Return the (x, y) coordinate for the center point of the cell that contains the specified text.  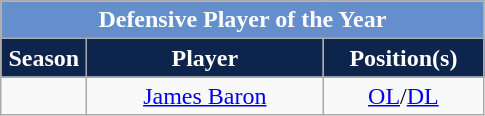
OL/DL (404, 96)
Season (44, 58)
Player (205, 58)
Position(s) (404, 58)
James Baron (205, 96)
Defensive Player of the Year (242, 20)
